Extract the (x, y) coordinate from the center of the cell holding the provided text.  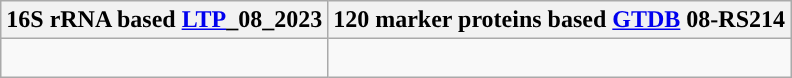
16S rRNA based LTP_08_2023 (164, 20)
120 marker proteins based GTDB 08-RS214 (560, 20)
